From the cell containing the given text, extract its center point as [X, Y] coordinate. 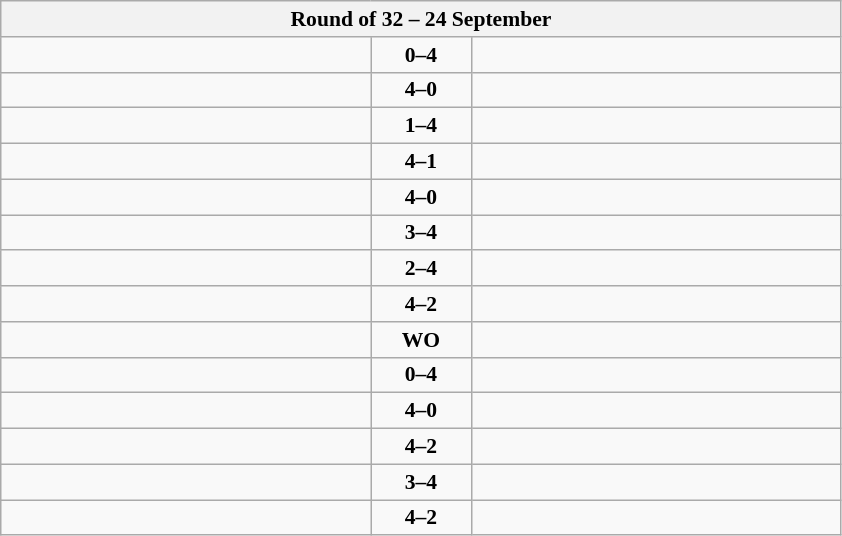
2–4 [421, 269]
1–4 [421, 126]
4–1 [421, 162]
Round of 32 – 24 September [421, 19]
WO [421, 340]
